Identify which cell holds the provided text, then report its (x, y) central coordinate. 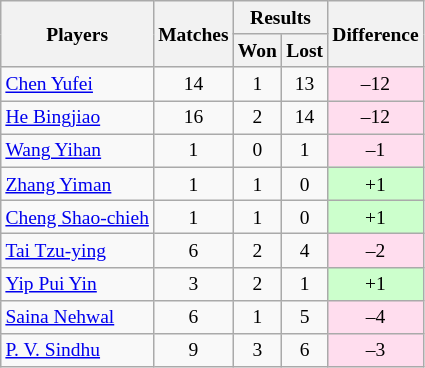
Wang Yihan (78, 150)
P. V. Sindhu (78, 350)
Yip Pui Yin (78, 284)
Difference (376, 34)
16 (194, 118)
–1 (376, 150)
Won (257, 50)
Saina Nehwal (78, 316)
Players (78, 34)
Chen Yufei (78, 84)
13 (305, 84)
Tai Tzu-ying (78, 250)
5 (305, 316)
Zhang Yiman (78, 184)
Cheng Shao-chieh (78, 216)
4 (305, 250)
Results (280, 18)
–3 (376, 350)
9 (194, 350)
Matches (194, 34)
He Bingjiao (78, 118)
Lost (305, 50)
–2 (376, 250)
–4 (376, 316)
